Provide the (x, y) coordinate of the cell's center where the given text is located.  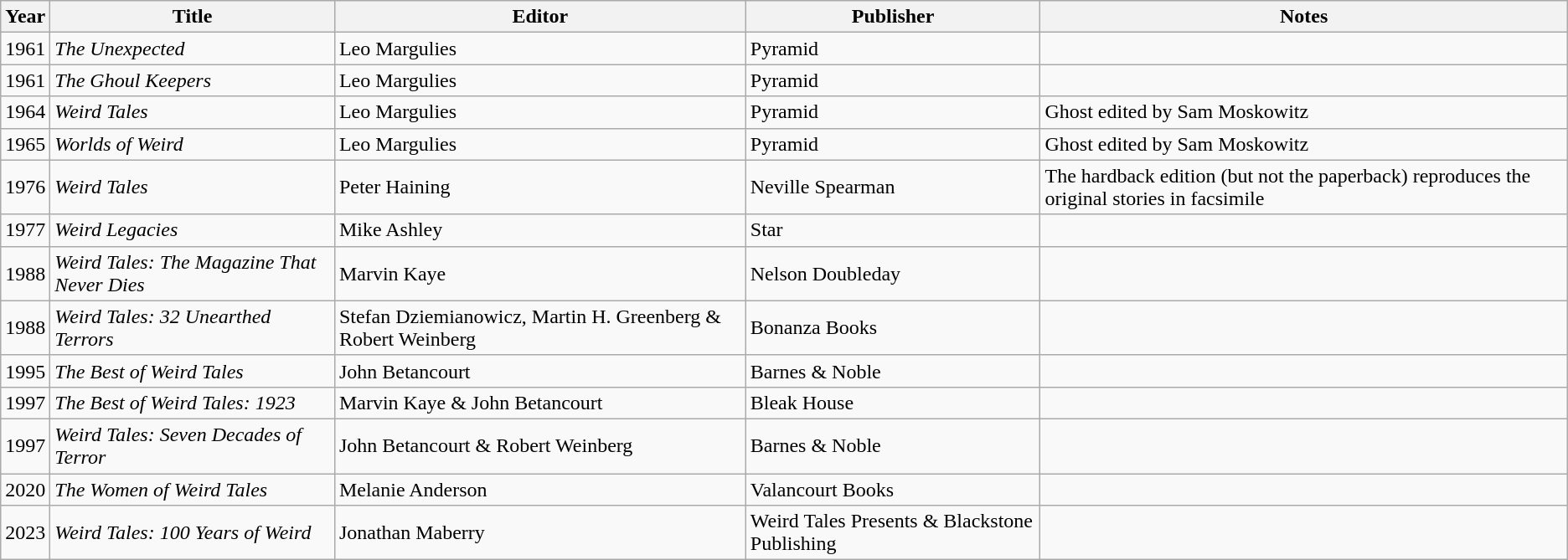
Editor (539, 17)
1964 (25, 112)
Mike Ashley (539, 230)
1977 (25, 230)
Title (193, 17)
Weird Tales: 100 Years of Weird (193, 532)
Nelson Doubleday (893, 273)
Peter Haining (539, 188)
Worlds of Weird (193, 144)
Melanie Anderson (539, 490)
Neville Spearman (893, 188)
Notes (1303, 17)
Weird Tales Presents & Blackstone Publishing (893, 532)
Weird Tales: The Magazine That Never Dies (193, 273)
1976 (25, 188)
2020 (25, 490)
Jonathan Maberry (539, 532)
2023 (25, 532)
Bleak House (893, 403)
The Unexpected (193, 49)
Stefan Dziemianowicz, Martin H. Greenberg & Robert Weinberg (539, 328)
Publisher (893, 17)
Weird Tales: 32 Unearthed Terrors (193, 328)
Weird Tales: Seven Decades of Terror (193, 445)
Marvin Kaye & John Betancourt (539, 403)
Bonanza Books (893, 328)
John Betancourt (539, 371)
1965 (25, 144)
The Women of Weird Tales (193, 490)
The Ghoul Keepers (193, 80)
John Betancourt & Robert Weinberg (539, 445)
Weird Legacies (193, 230)
The Best of Weird Tales: 1923 (193, 403)
1995 (25, 371)
Star (893, 230)
Valancourt Books (893, 490)
The Best of Weird Tales (193, 371)
Marvin Kaye (539, 273)
Year (25, 17)
The hardback edition (but not the paperback) reproduces the original stories in facsimile (1303, 188)
